Capture the cell that displays the provided text and extract its (X, Y) central coordinate. 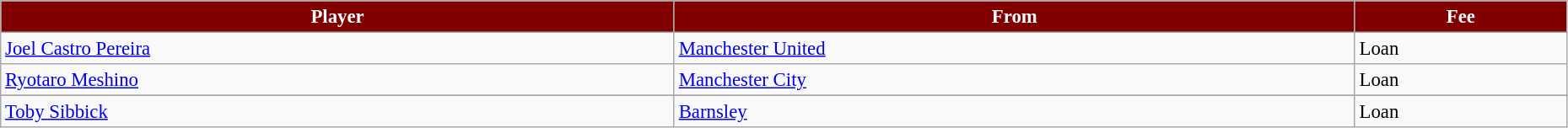
From (1014, 17)
Manchester City (1014, 80)
Barnsley (1014, 112)
Fee (1461, 17)
Joel Castro Pereira (337, 49)
Ryotaro Meshino (337, 80)
Toby Sibbick (337, 112)
Player (337, 17)
Manchester United (1014, 49)
